Scan for the cell matching the given text and deliver its [X, Y] coordinate at center. 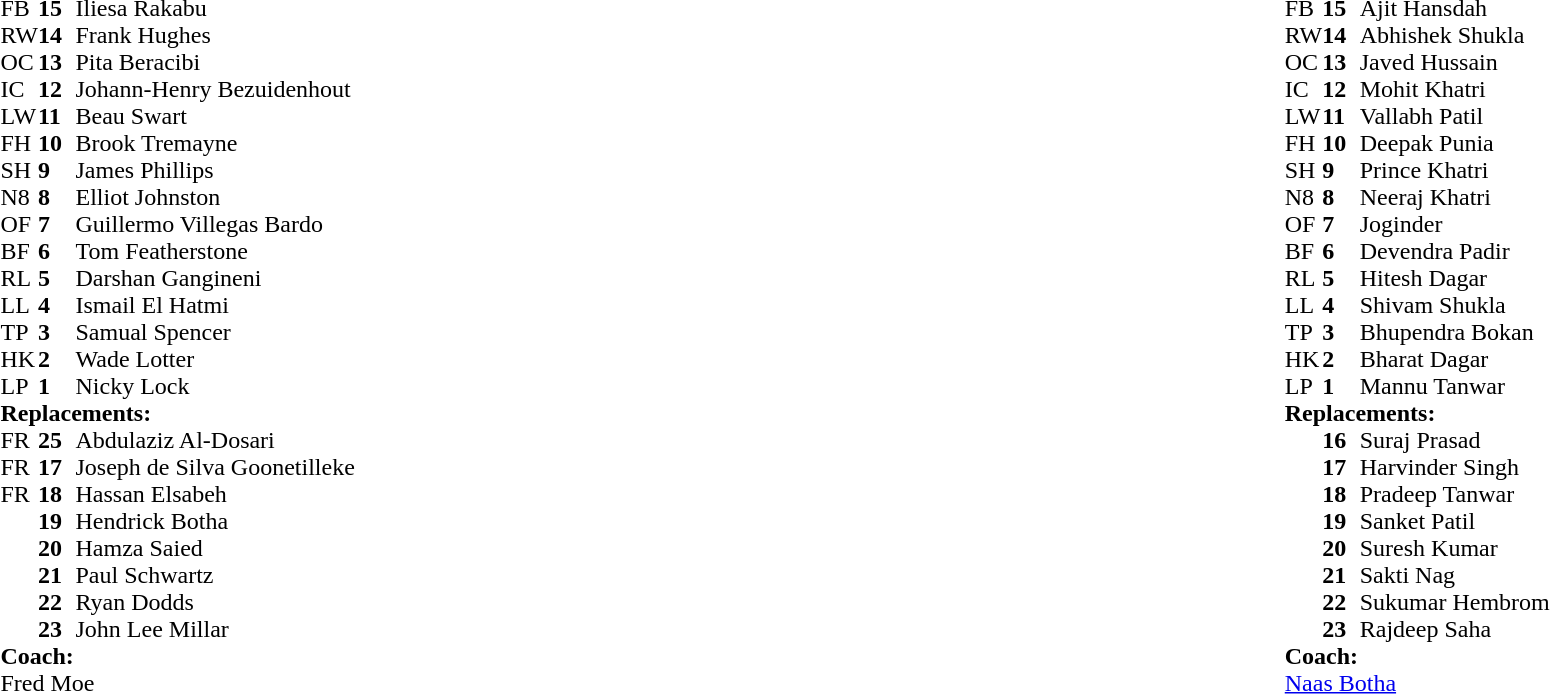
Hassan Elsabeh [216, 494]
Neeraj Khatri [1455, 198]
Sukumar Hembrom [1455, 602]
Javed Hussain [1455, 62]
Hendrick Botha [216, 522]
John Lee Millar [216, 630]
Paul Schwartz [216, 576]
Harvinder Singh [1455, 468]
Bharat Dagar [1455, 360]
James Phillips [216, 170]
Pita Beracibi [216, 62]
Devendra Padir [1455, 252]
Suraj Prasad [1455, 440]
Suresh Kumar [1455, 548]
Wade Lotter [216, 360]
Abdulaziz Al-Dosari [216, 440]
25 [57, 440]
Pradeep Tanwar [1455, 494]
Samual Spencer [216, 332]
Abhishek Shukla [1455, 36]
Beau Swart [216, 116]
Mannu Tanwar [1455, 386]
Bhupendra Bokan [1455, 332]
Tom Featherstone [216, 252]
Frank Hughes [216, 36]
Mohit Khatri [1455, 90]
Shivam Shukla [1455, 306]
Vallabh Patil [1455, 116]
Joginder [1455, 224]
Deepak Punia [1455, 144]
Ismail El Hatmi [216, 306]
Sakti Nag [1455, 576]
Elliot Johnston [216, 198]
Ryan Dodds [216, 602]
Sanket Patil [1455, 522]
Hitesh Dagar [1455, 278]
Prince Khatri [1455, 170]
Hamza Saied [216, 548]
Rajdeep Saha [1455, 630]
Nicky Lock [216, 386]
16 [1341, 440]
Guillermo Villegas Bardo [216, 224]
Johann-Henry Bezuidenhout [216, 90]
Darshan Gangineni [216, 278]
Joseph de Silva Goonetilleke [216, 468]
Brook Tremayne [216, 144]
